Determine the (X, Y) coordinate at the center of the cell enclosing the given text.  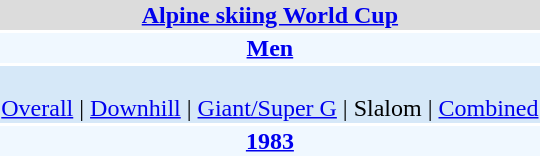
Men (270, 48)
Overall | Downhill | Giant/Super G | Slalom | Combined (270, 94)
1983 (270, 141)
Alpine skiing World Cup (270, 15)
